Determine the [X, Y] coordinate at the center of the cell enclosing the given text.  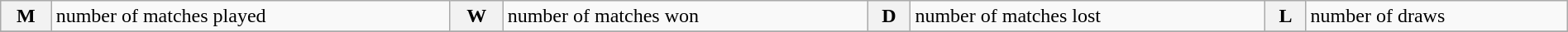
W [476, 16]
number of matches played [251, 16]
number of matches lost [1088, 16]
D [889, 16]
М [26, 16]
number of draws [1437, 16]
number of matches won [685, 16]
L [1285, 16]
